Find where the given text appears and provide that cell's center as (X, Y) coordinate. 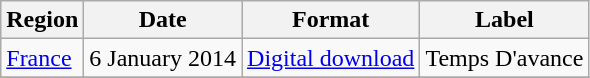
Format (331, 20)
6 January 2014 (163, 58)
Region (42, 20)
Label (504, 20)
Temps D'avance (504, 58)
Digital download (331, 58)
Date (163, 20)
France (42, 58)
